Determine the (X, Y) coordinate at the center of the cell enclosing the given text.  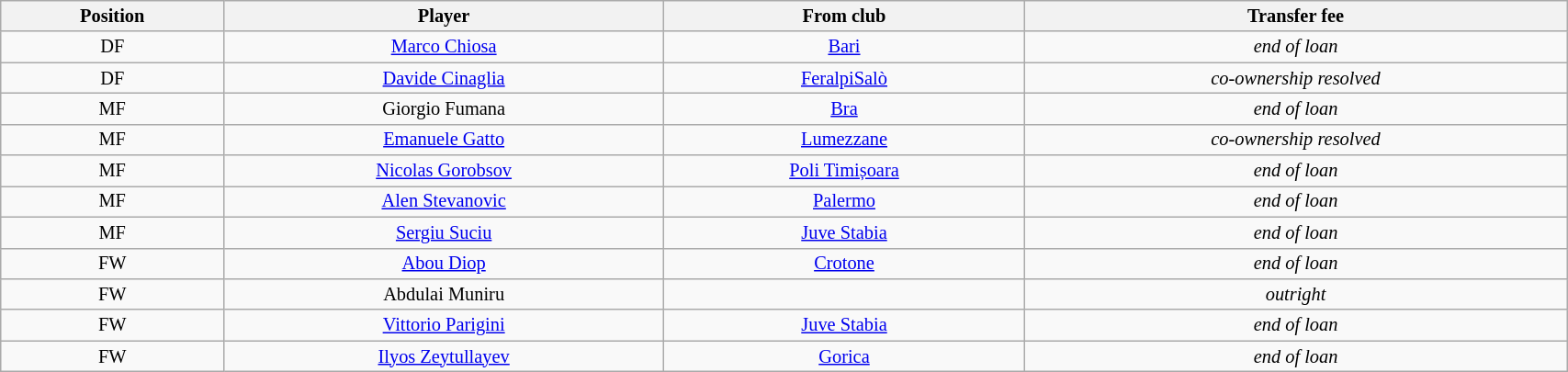
Alen Stevanovic (445, 201)
Giorgio Fumana (445, 108)
Marco Chiosa (445, 47)
Abdulai Muniru (445, 294)
Abou Diop (445, 264)
Poli Timișoara (845, 171)
Nicolas Gorobsov (445, 171)
Lumezzane (845, 140)
Sergiu Suciu (445, 232)
Player (445, 16)
Position (112, 16)
Davide Cinaglia (445, 78)
Crotone (845, 264)
Transfer fee (1295, 16)
Emanuele Gatto (445, 140)
Vittorio Parigini (445, 325)
outright (1295, 294)
From club (845, 16)
Ilyos Zeytullayev (445, 356)
Palermo (845, 201)
Bra (845, 108)
Gorica (845, 356)
FeralpiSalò (845, 78)
Bari (845, 47)
